Output the (x, y) coordinate of the center of the cell containing the given text.  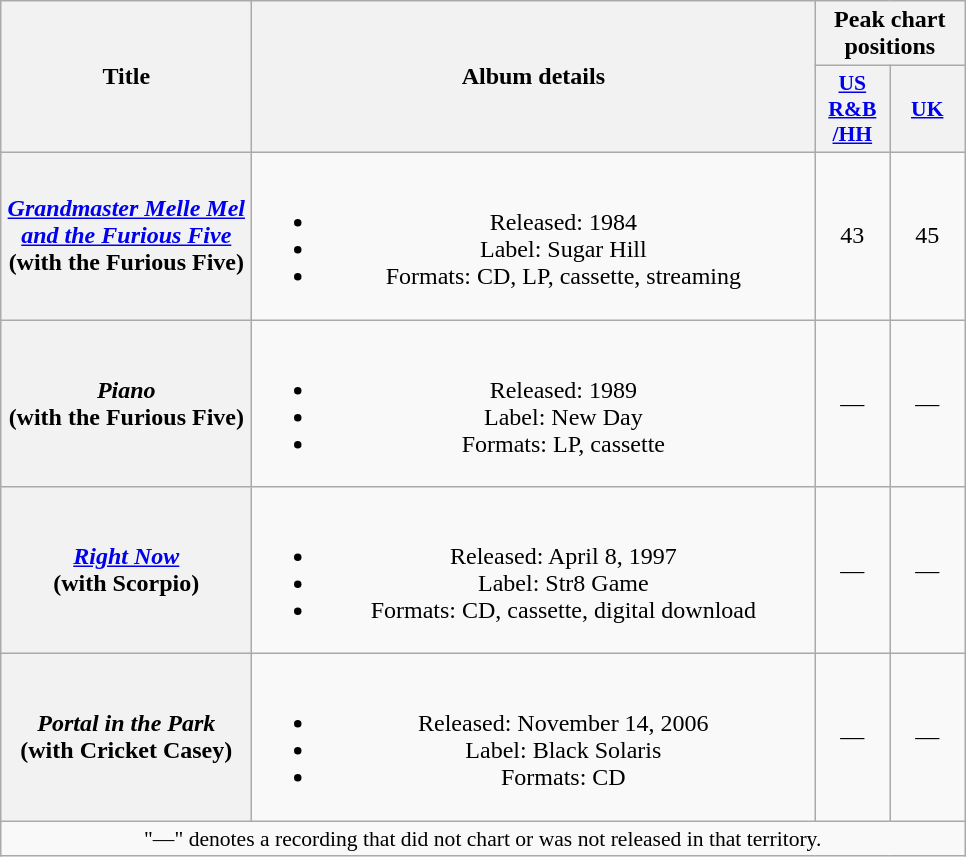
Grandmaster Melle Mel and the Furious Five(with the Furious Five) (126, 236)
Right Now(with Scorpio) (126, 570)
Album details (534, 77)
43 (852, 236)
"—" denotes a recording that did not chart or was not released in that territory. (483, 839)
Released: 1989Label: New DayFormats: LP, cassette (534, 404)
USR&B/HH (852, 110)
Portal in the Park(with Cricket Casey) (126, 738)
Released: April 8, 1997Label: Str8 GameFormats: CD, cassette, digital download (534, 570)
Peak chart positions (890, 34)
Released: 1984Label: Sugar HillFormats: CD, LP, cassette, streaming (534, 236)
Released: November 14, 2006Label: Black SolarisFormats: CD (534, 738)
UK (928, 110)
Title (126, 77)
45 (928, 236)
Piano(with the Furious Five) (126, 404)
